Output the (x, y) coordinate of the center of the cell containing the given text.  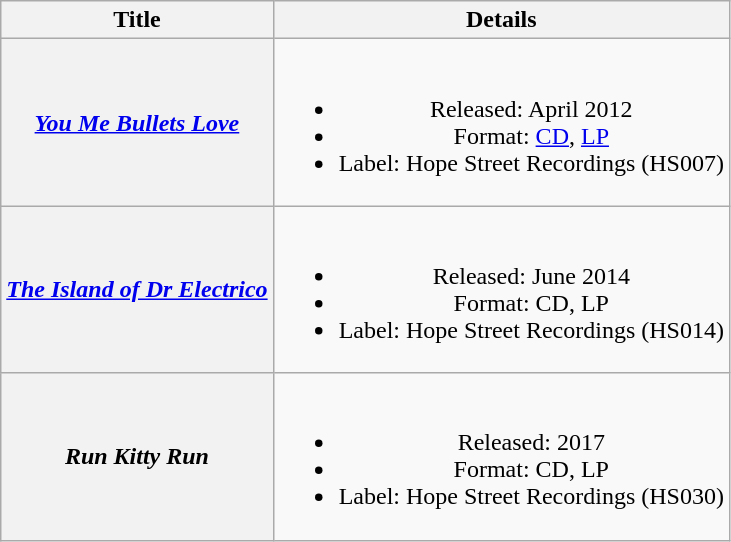
Details (501, 20)
The Island of Dr Electrico (137, 290)
Released: June 2014Format: CD, LPLabel: Hope Street Recordings (HS014) (501, 290)
Title (137, 20)
Released: 2017Format: CD, LPLabel: Hope Street Recordings (HS030) (501, 456)
Run Kitty Run (137, 456)
Released: April 2012Format: CD, LPLabel: Hope Street Recordings (HS007) (501, 122)
You Me Bullets Love (137, 122)
